Capture the cell that displays the provided text and extract its (x, y) central coordinate. 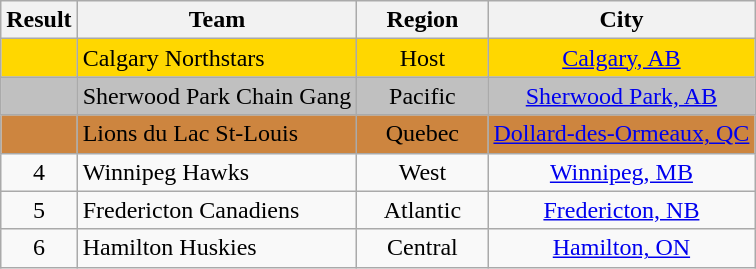
Calgary, AB (622, 58)
Atlantic (422, 210)
Host (422, 58)
Sherwood Park Chain Gang (217, 96)
Pacific (422, 96)
Hamilton Huskies (217, 248)
Calgary Northstars (217, 58)
5 (39, 210)
City (622, 20)
Team (217, 20)
Winnipeg, MB (622, 172)
4 (39, 172)
Quebec (422, 134)
Dollard-des-Ormeaux, QC (622, 134)
Central (422, 248)
Region (422, 20)
Sherwood Park, AB (622, 96)
6 (39, 248)
West (422, 172)
Lions du Lac St-Louis (217, 134)
Result (39, 20)
Winnipeg Hawks (217, 172)
Hamilton, ON (622, 248)
Fredericton Canadiens (217, 210)
Fredericton, NB (622, 210)
